Find where the given text appears and provide that cell's center as (x, y) coordinate. 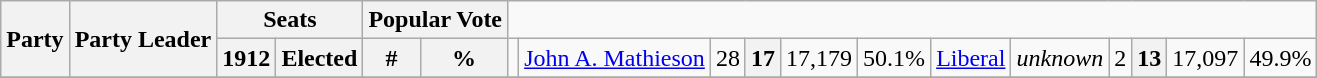
Party (35, 39)
# (392, 58)
Elected (320, 58)
2 (1120, 58)
49.9% (1280, 58)
28 (728, 58)
John A. Mathieson (615, 58)
17,179 (818, 58)
Liberal (971, 58)
Seats (290, 20)
1912 (246, 58)
Party Leader (143, 39)
17 (762, 58)
50.1% (894, 58)
unknown (1060, 58)
% (464, 58)
Popular Vote (436, 20)
13 (1150, 58)
17,097 (1206, 58)
